Pinpoint the cell where the given text exists, returning its (x, y) midpoint coordinate. 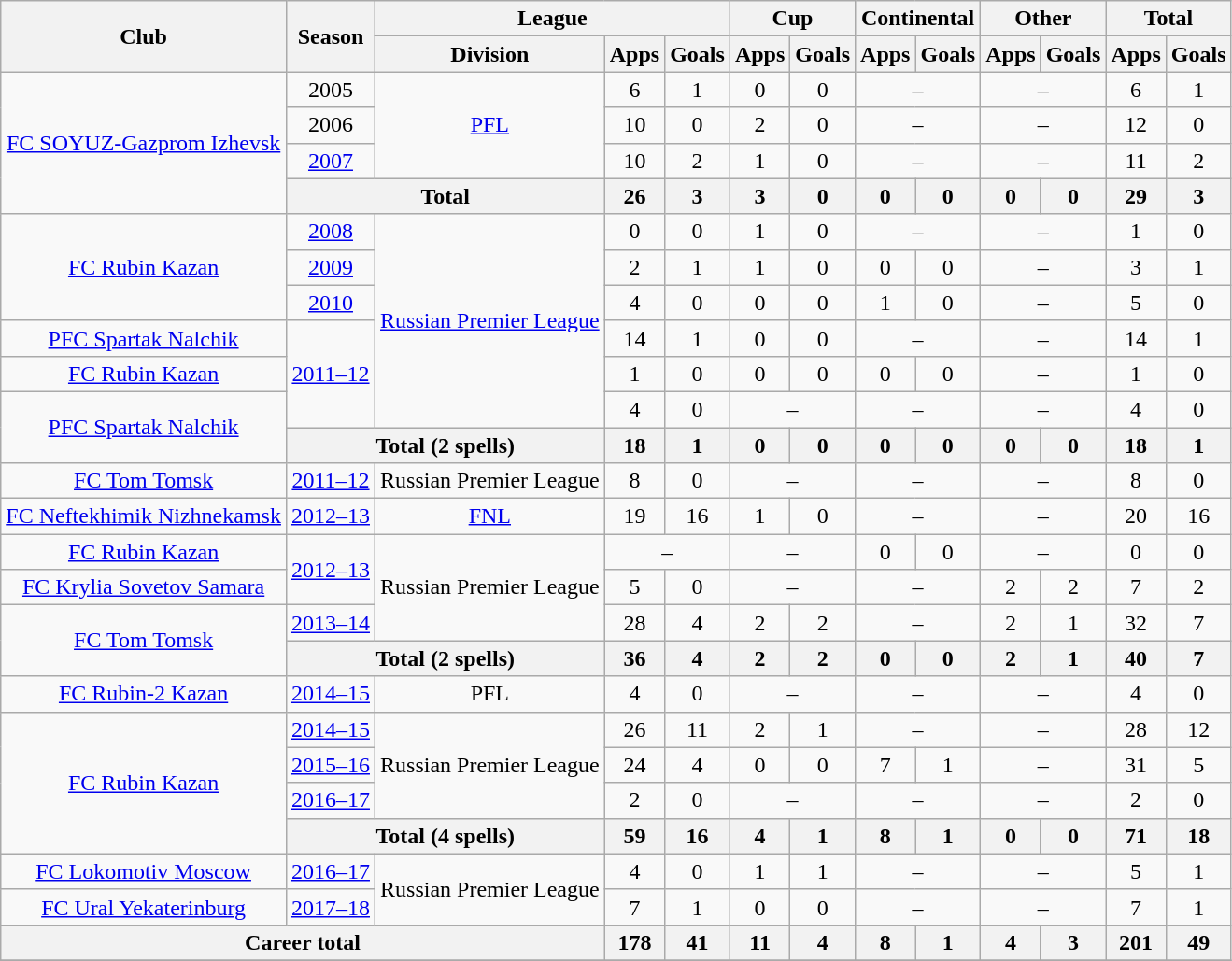
2009 (331, 267)
FC Lokomotiv Moscow (144, 871)
2010 (331, 303)
49 (1198, 942)
Club (144, 36)
Continental (918, 19)
2015–16 (331, 765)
Season (331, 36)
FNL (490, 516)
FC Ural Yekaterinburg (144, 907)
36 (634, 658)
2013–14 (331, 623)
41 (698, 942)
2017–18 (331, 907)
40 (1136, 658)
2008 (331, 232)
71 (1136, 836)
178 (634, 942)
Other (1043, 19)
Career total (303, 942)
31 (1136, 765)
19 (634, 516)
29 (1136, 196)
201 (1136, 942)
Total (4 spells) (445, 836)
2006 (331, 125)
2005 (331, 90)
League (553, 19)
20 (1136, 516)
2007 (331, 161)
Cup (792, 19)
FC SOYUZ-Gazprom Izhevsk (144, 143)
FC Neftekhimik Nizhnekamsk (144, 516)
59 (634, 836)
24 (634, 765)
32 (1136, 623)
FC Krylia Sovetov Samara (144, 587)
Division (490, 54)
FC Rubin-2 Kazan (144, 694)
